Identify which cell holds the provided text, then report its (x, y) central coordinate. 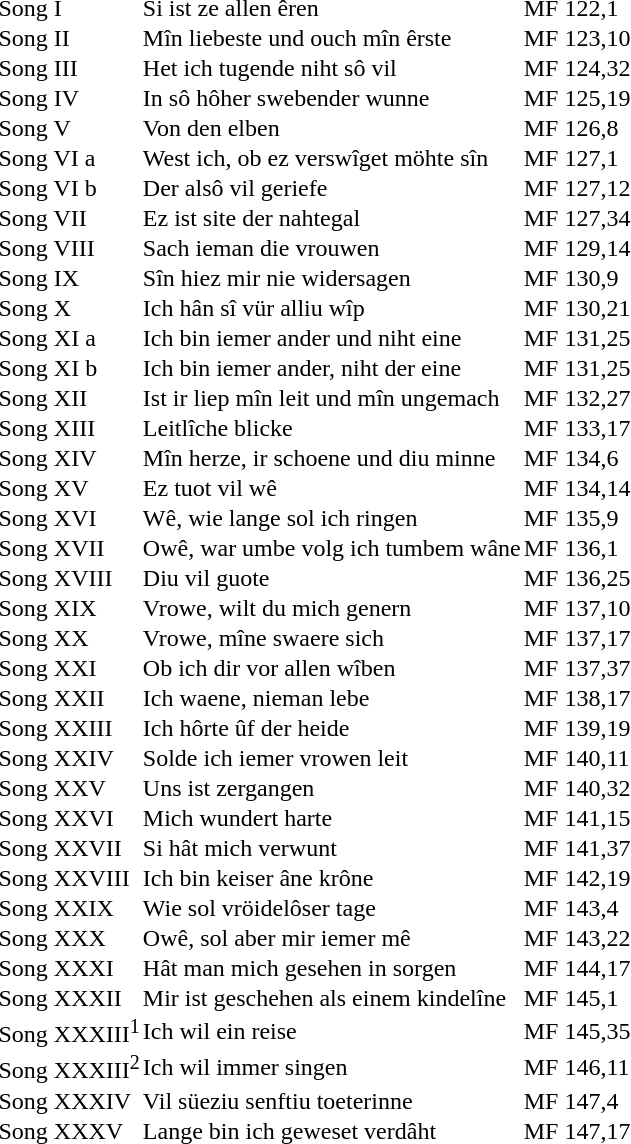
Si hât mich verwunt (332, 848)
Wê, wie lange sol ich ringen (332, 518)
Mîn herze, ir schoene und diu minne (332, 458)
Ich bin iemer ander, niht der eine (332, 368)
Het ich tugende niht sô vil (332, 68)
Vil süeziu senftiu toeterinne (332, 1101)
Mich wundert harte (332, 818)
Ob ich dir vor allen wîben (332, 668)
Ich wil immer singen (332, 1067)
In sô hôher swebender wunne (332, 98)
Ich bin iemer ander und niht eine (332, 338)
Sach ieman die vrouwen (332, 248)
Leitlîche blicke (332, 428)
Diu vil guote (332, 578)
Ez ist site der nahtegal (332, 218)
Ich hôrte ûf der heide (332, 728)
Mir ist geschehen als einem kindelîne (332, 998)
Von den elben (332, 128)
Vrowe, wilt du mich genern (332, 608)
Hât man mich gesehen in sorgen (332, 968)
Vrowe, mîne swaere sich (332, 638)
Sîn hiez mir nie widersagen (332, 278)
Solde ich iemer vrowen leit (332, 758)
Owê, sol aber mir iemer mê (332, 938)
Owê, war umbe volg ich tumbem wâne (332, 548)
Ich waene, nieman lebe (332, 698)
Wie sol vröidelôser tage (332, 908)
Ist ir liep mîn leit und mîn ungemach (332, 398)
Ich wil ein reise (332, 1031)
Mîn liebeste und ouch mîn êrste (332, 38)
Uns ist zergangen (332, 788)
Ich hân sî vür alliu wîp (332, 308)
Ich bin keiser âne krône (332, 878)
Ez tuot vil wê (332, 488)
Der alsô vil geriefe (332, 188)
West ich, ob ez verswîget möhte sîn (332, 158)
